From the cell containing the given text, extract its center point as (X, Y) coordinate. 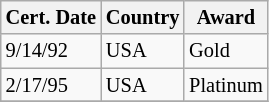
Platinum (226, 85)
Cert. Date (51, 17)
Country (142, 17)
2/17/95 (51, 85)
Gold (226, 51)
9/14/92 (51, 51)
Award (226, 17)
